Locate the cell with the specified text and output its [x, y] center coordinate. 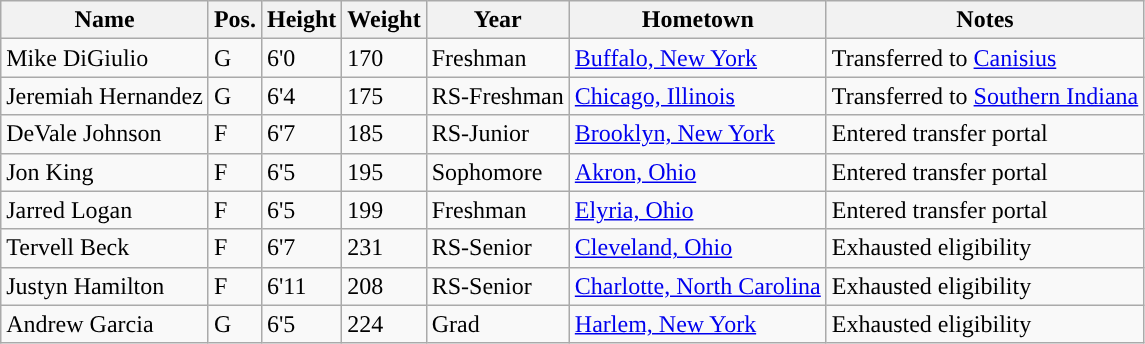
6'0 [301, 58]
Akron, Ohio [698, 172]
Sophomore [498, 172]
6'11 [301, 286]
Jarred Logan [105, 210]
Brooklyn, New York [698, 134]
Year [498, 20]
Buffalo, New York [698, 58]
DeVale Johnson [105, 134]
Height [301, 20]
RS-Freshman [498, 96]
Hometown [698, 20]
RS-Junior [498, 134]
6'4 [301, 96]
199 [384, 210]
170 [384, 58]
208 [384, 286]
Jeremiah Hernandez [105, 96]
Weight [384, 20]
Tervell Beck [105, 248]
Transferred to Southern Indiana [984, 96]
Chicago, Illinois [698, 96]
224 [384, 324]
Mike DiGiulio [105, 58]
Pos. [234, 20]
Cleveland, Ohio [698, 248]
231 [384, 248]
Andrew Garcia [105, 324]
Harlem, New York [698, 324]
Transferred to Canisius [984, 58]
Notes [984, 20]
Charlotte, North Carolina [698, 286]
195 [384, 172]
175 [384, 96]
Name [105, 20]
Elyria, Ohio [698, 210]
Jon King [105, 172]
185 [384, 134]
Justyn Hamilton [105, 286]
Grad [498, 324]
